Locate the cell with the specified text and output its [X, Y] center coordinate. 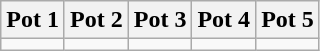
Pot 5 [288, 20]
Pot 1 [33, 20]
Pot 2 [96, 20]
Pot 4 [224, 20]
Pot 3 [160, 20]
